Detect which cell encompasses the target text, then output its [x, y] center coordinate. 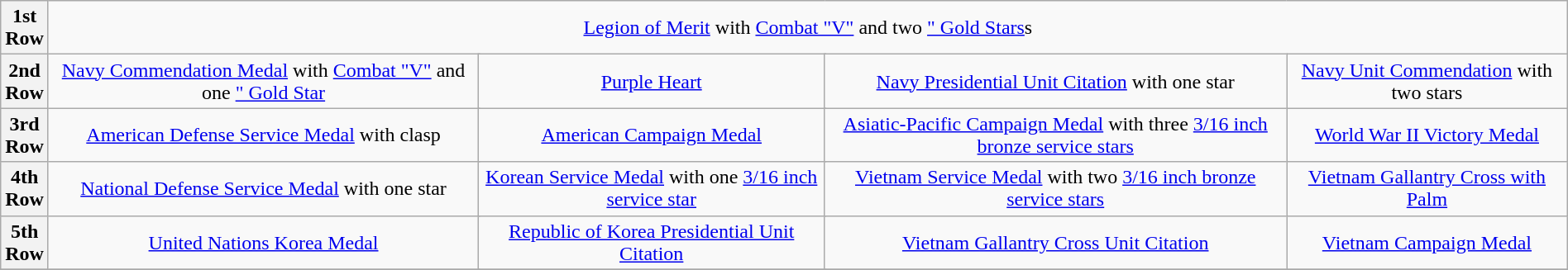
United Nations Korea Medal [263, 243]
Navy Unit Commendation with two stars [1427, 81]
World War II Victory Medal [1427, 135]
Navy Presidential Unit Citation with one star [1055, 81]
Korean Service Medal with one 3/16 inch service star [652, 188]
Navy Commendation Medal with Combat "V" and one " Gold Star [263, 81]
National Defense Service Medal with one star [263, 188]
Asiatic-Pacific Campaign Medal with three 3/16 inch bronze service stars [1055, 135]
Legion of Merit with Combat "V" and two " Gold Starss [807, 28]
American Defense Service Medal with clasp [263, 135]
Vietnam Campaign Medal [1427, 243]
Vietnam Service Medal with two 3/16 inch bronze service stars [1055, 188]
4th Row [25, 188]
Purple Heart [652, 81]
2nd Row [25, 81]
5th Row [25, 243]
3rd Row [25, 135]
American Campaign Medal [652, 135]
Republic of Korea Presidential Unit Citation [652, 243]
1st Row [25, 28]
Vietnam Gallantry Cross with Palm [1427, 188]
Vietnam Gallantry Cross Unit Citation [1055, 243]
